Determine the (x, y) coordinate at the center of the cell enclosing the given text.  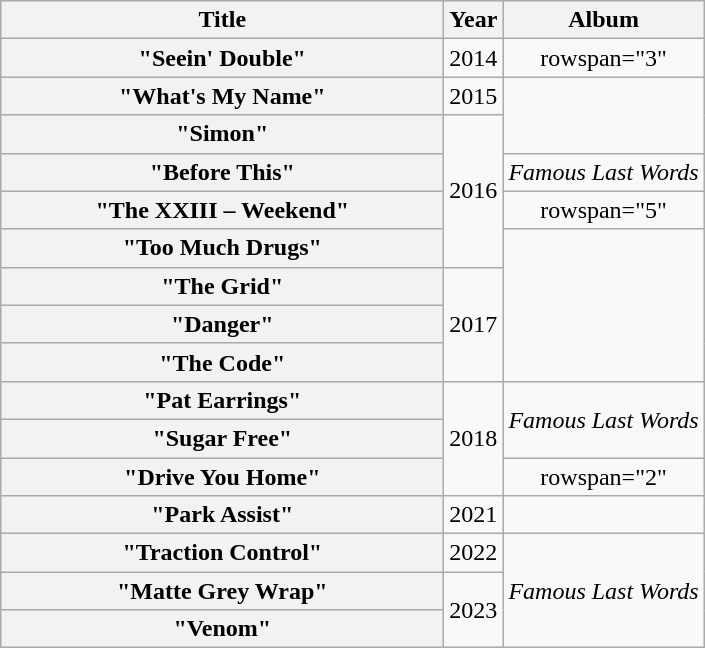
"Sugar Free" (222, 438)
Title (222, 20)
rowspan="3" (604, 58)
2015 (474, 96)
"The Grid" (222, 286)
rowspan="5" (604, 210)
"Before This" (222, 172)
2016 (474, 191)
"The Code" (222, 362)
"Traction Control" (222, 553)
2022 (474, 553)
Album (604, 20)
"Venom" (222, 629)
2021 (474, 515)
rowspan="2" (604, 477)
2017 (474, 324)
"What's My Name" (222, 96)
"Seein' Double" (222, 58)
"The XXIII – Weekend" (222, 210)
2018 (474, 438)
"Simon" (222, 134)
2014 (474, 58)
"Too Much Drugs" (222, 248)
"Matte Grey Wrap" (222, 591)
"Pat Earrings" (222, 400)
"Drive You Home" (222, 477)
"Danger" (222, 324)
Year (474, 20)
"Park Assist" (222, 515)
2023 (474, 610)
